Return the (x, y) coordinate for the center point of the cell that contains the specified text.  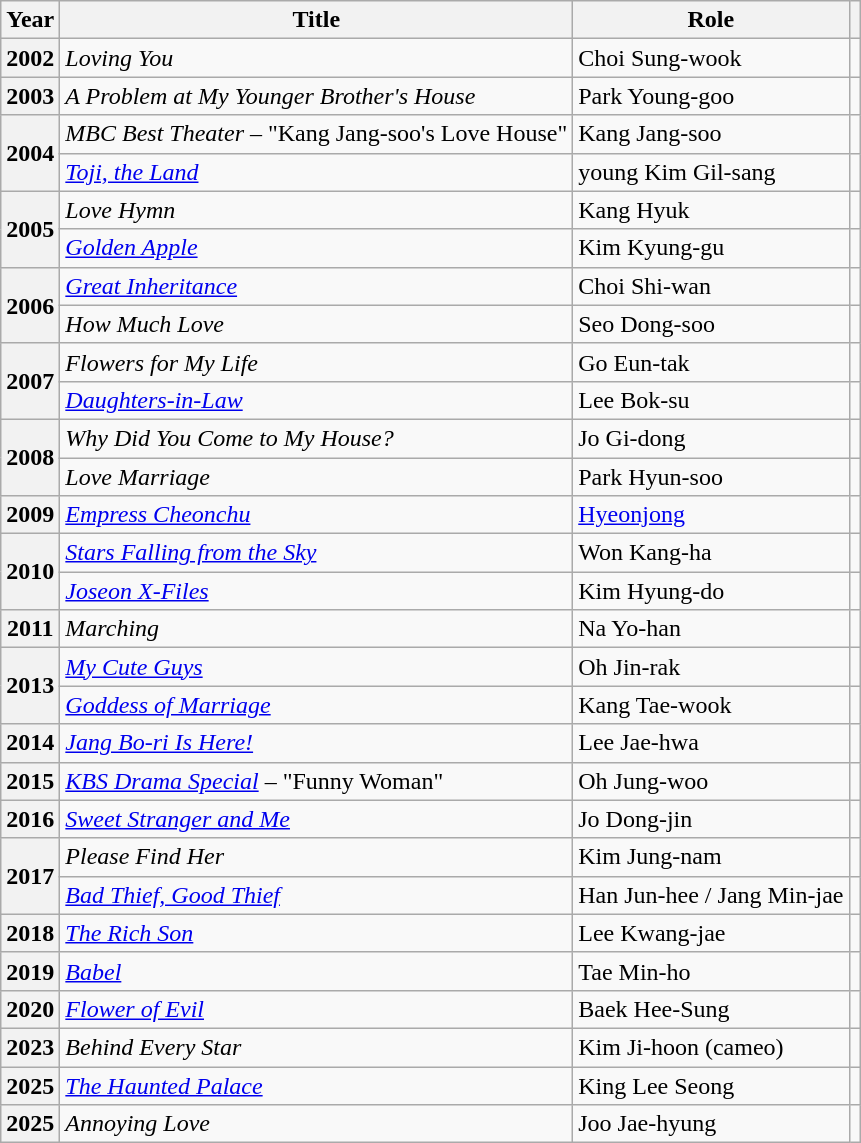
Goddess of Marriage (316, 705)
Kang Tae-wook (711, 705)
2016 (30, 819)
2004 (30, 153)
Kim Jung-nam (711, 857)
Bad Thief, Good Thief (316, 895)
2008 (30, 457)
2015 (30, 781)
Stars Falling from the Sky (316, 553)
Oh Jin-rak (711, 667)
Choi Sung-wook (711, 58)
young Kim Gil-sang (711, 172)
Kang Jang-soo (711, 134)
Love Marriage (316, 477)
Great Inheritance (316, 286)
2011 (30, 629)
Na Yo-han (711, 629)
Role (711, 20)
Flowers for My Life (316, 362)
Daughters-in-Law (316, 400)
How Much Love (316, 324)
Joo Jae-hyung (711, 1124)
King Lee Seong (711, 1085)
Park Hyun-soo (711, 477)
Park Young-goo (711, 96)
2013 (30, 686)
Loving You (316, 58)
Golden Apple (316, 248)
2007 (30, 381)
Lee Bok-su (711, 400)
Kim Ji-hoon (cameo) (711, 1047)
Lee Kwang-jae (711, 933)
Year (30, 20)
KBS Drama Special – "Funny Woman" (316, 781)
Hyeonjong (711, 515)
Sweet Stranger and Me (316, 819)
2023 (30, 1047)
Kim Hyung-do (711, 591)
Kang Hyuk (711, 210)
My Cute Guys (316, 667)
Behind Every Star (316, 1047)
The Haunted Palace (316, 1085)
Kim Kyung-gu (711, 248)
Love Hymn (316, 210)
2003 (30, 96)
Jang Bo-ri Is Here! (316, 743)
Jo Gi-dong (711, 438)
Oh Jung-woo (711, 781)
2017 (30, 876)
Choi Shi-wan (711, 286)
2019 (30, 971)
Toji, the Land (316, 172)
2005 (30, 229)
Empress Cheonchu (316, 515)
The Rich Son (316, 933)
2020 (30, 1009)
Please Find Her (316, 857)
2006 (30, 305)
Jo Dong-jin (711, 819)
2009 (30, 515)
Annoying Love (316, 1124)
Flower of Evil (316, 1009)
2010 (30, 572)
Marching (316, 629)
2018 (30, 933)
Why Did You Come to My House? (316, 438)
Baek Hee-Sung (711, 1009)
Go Eun-tak (711, 362)
Joseon X-Files (316, 591)
2002 (30, 58)
MBC Best Theater – "Kang Jang-soo's Love House" (316, 134)
Seo Dong-soo (711, 324)
Lee Jae-hwa (711, 743)
A Problem at My Younger Brother's House (316, 96)
Title (316, 20)
Tae Min-ho (711, 971)
2014 (30, 743)
Won Kang-ha (711, 553)
Babel (316, 971)
Han Jun-hee / Jang Min-jae (711, 895)
